Find where the given text appears and provide that cell's center as (X, Y) coordinate. 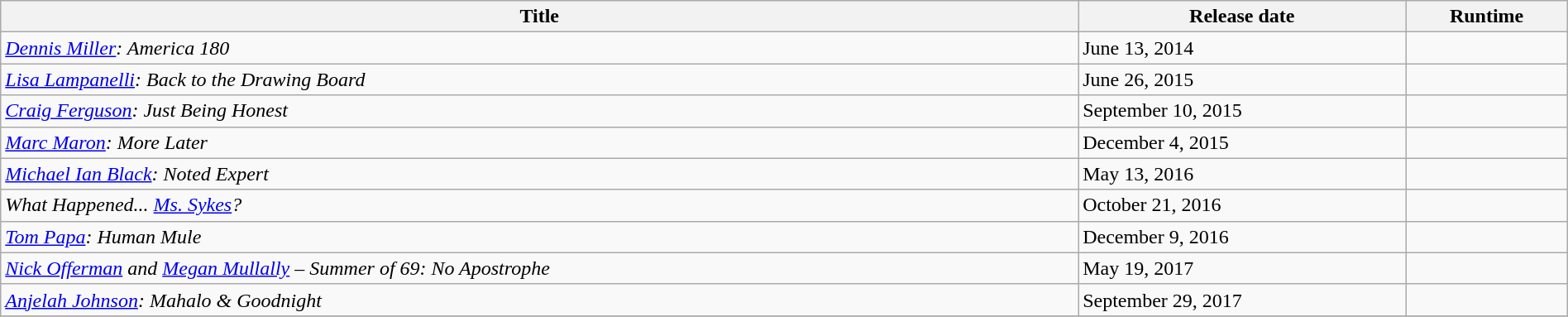
Michael Ian Black: Noted Expert (539, 174)
Runtime (1487, 17)
Nick Offerman and Megan Mullally – Summer of 69: No Apostrophe (539, 268)
December 9, 2016 (1242, 237)
What Happened... Ms. Sykes? (539, 205)
June 26, 2015 (1242, 79)
Title (539, 17)
September 10, 2015 (1242, 111)
September 29, 2017 (1242, 300)
Tom Papa: Human Mule (539, 237)
December 4, 2015 (1242, 142)
Craig Ferguson: Just Being Honest (539, 111)
October 21, 2016 (1242, 205)
Release date (1242, 17)
Anjelah Johnson: Mahalo & Goodnight (539, 300)
May 19, 2017 (1242, 268)
Lisa Lampanelli: Back to the Drawing Board (539, 79)
Dennis Miller: America 180 (539, 48)
June 13, 2014 (1242, 48)
Marc Maron: More Later (539, 142)
May 13, 2016 (1242, 174)
